Locate the cell with the specified text and output its (x, y) center coordinate. 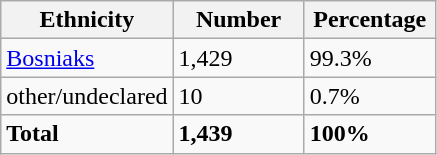
100% (370, 134)
Bosniaks (87, 58)
1,439 (238, 134)
0.7% (370, 96)
1,429 (238, 58)
Total (87, 134)
other/undeclared (87, 96)
99.3% (370, 58)
Ethnicity (87, 20)
10 (238, 96)
Percentage (370, 20)
Number (238, 20)
